For the text-containing cell, return its midpoint in [X, Y] coordinate format. 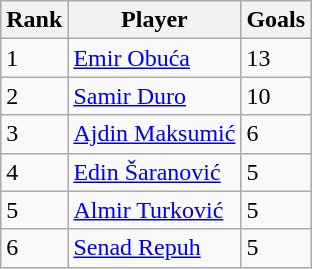
Player [154, 20]
Almir Turković [154, 210]
3 [34, 134]
Edin Šaranović [154, 172]
Rank [34, 20]
2 [34, 96]
13 [276, 58]
Goals [276, 20]
Emir Obuća [154, 58]
10 [276, 96]
Samir Duro [154, 96]
4 [34, 172]
Senad Repuh [154, 248]
Ajdin Maksumić [154, 134]
1 [34, 58]
